Return (X, Y) of the center of cell containing provided text 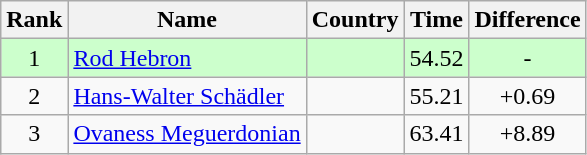
Time (436, 20)
Difference (528, 20)
Rank (34, 20)
3 (34, 134)
Ovaness Meguerdonian (187, 134)
Hans-Walter Schädler (187, 96)
54.52 (436, 58)
Name (187, 20)
+0.69 (528, 96)
Country (355, 20)
2 (34, 96)
55.21 (436, 96)
63.41 (436, 134)
- (528, 58)
1 (34, 58)
+8.89 (528, 134)
Rod Hebron (187, 58)
